Pinpoint the cell where the given text exists, returning its (x, y) midpoint coordinate. 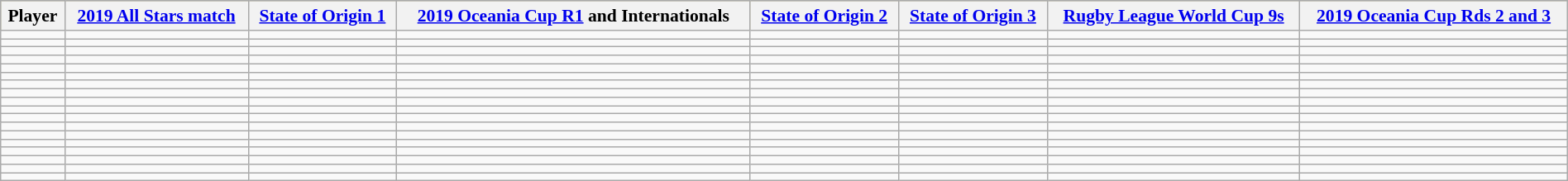
Player (33, 16)
State of Origin 3 (973, 16)
State of Origin 1 (323, 16)
2019 Oceania Cup R1 and Internationals (574, 16)
2019 All Stars match (156, 16)
Rugby League World Cup 9s (1174, 16)
2019 Oceania Cup Rds 2 and 3 (1434, 16)
State of Origin 2 (825, 16)
